Locate the cell with the specified text and output its (x, y) center coordinate. 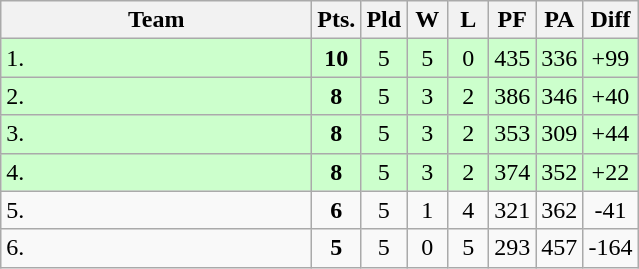
2. (156, 96)
321 (512, 210)
457 (560, 248)
PF (512, 20)
+44 (610, 134)
435 (512, 58)
374 (512, 172)
6 (336, 210)
4. (156, 172)
1 (428, 210)
Pld (384, 20)
6. (156, 248)
-164 (610, 248)
362 (560, 210)
353 (512, 134)
293 (512, 248)
W (428, 20)
Team (156, 20)
5. (156, 210)
4 (468, 210)
10 (336, 58)
346 (560, 96)
Pts. (336, 20)
336 (560, 58)
-41 (610, 210)
Diff (610, 20)
309 (560, 134)
3. (156, 134)
386 (512, 96)
PA (560, 20)
+99 (610, 58)
L (468, 20)
352 (560, 172)
1. (156, 58)
+22 (610, 172)
+40 (610, 96)
